Return the (x, y) coordinate for the center point of the cell that contains the specified text.  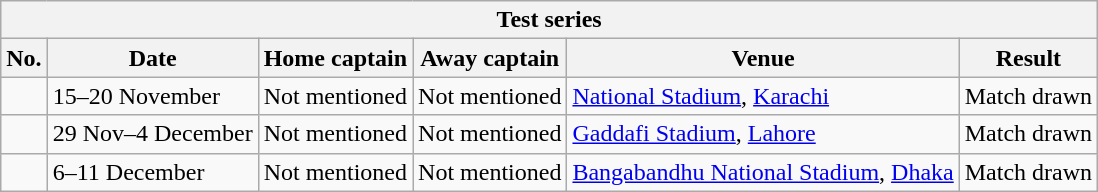
6–11 December (152, 172)
Gaddafi Stadium, Lahore (763, 134)
Bangabandhu National Stadium, Dhaka (763, 172)
29 Nov–4 December (152, 134)
National Stadium, Karachi (763, 96)
Away captain (490, 58)
Test series (550, 20)
Result (1028, 58)
Home captain (335, 58)
Date (152, 58)
15–20 November (152, 96)
Venue (763, 58)
No. (24, 58)
